Identify which cell holds the provided text, then report its (x, y) central coordinate. 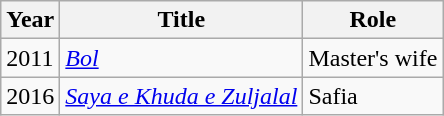
Year (30, 20)
Title (182, 20)
2011 (30, 58)
Master's wife (373, 58)
Saya e Khuda e Zuljalal (182, 96)
Safia (373, 96)
Bol (182, 58)
Role (373, 20)
2016 (30, 96)
